Search for the cell housing the specified text and yield its (x, y) center coordinate. 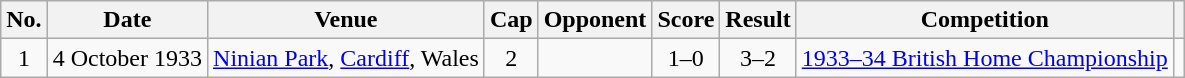
Ninian Park, Cardiff, Wales (346, 58)
4 October 1933 (127, 58)
Result (758, 20)
Venue (346, 20)
No. (24, 20)
Competition (984, 20)
Cap (511, 20)
1933–34 British Home Championship (984, 58)
Score (686, 20)
3–2 (758, 58)
Date (127, 20)
2 (511, 58)
1–0 (686, 58)
Opponent (595, 20)
1 (24, 58)
